Output the [x, y] coordinate of the center of the cell containing the given text.  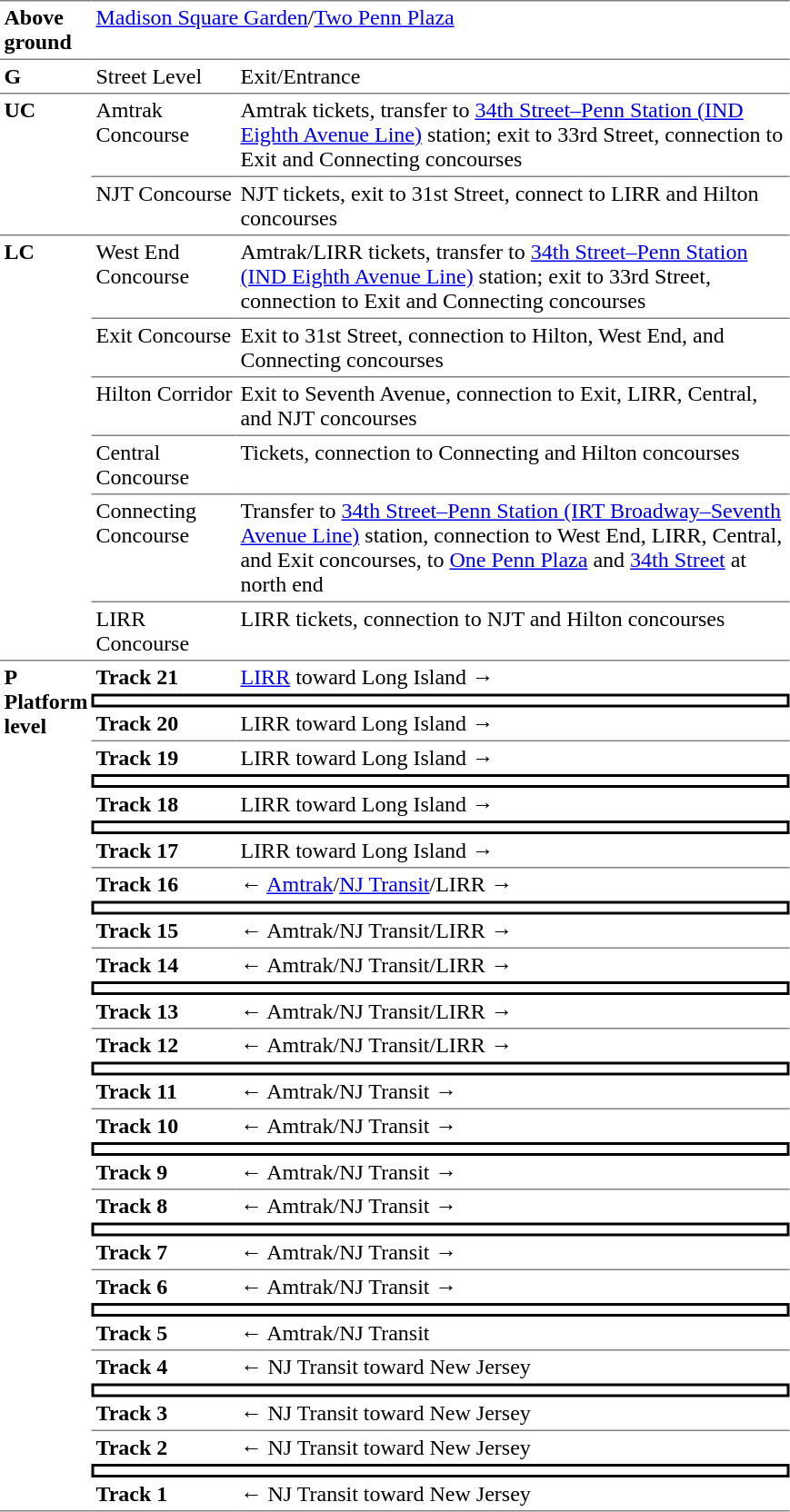
Amtrak Concourse [164, 134]
Track 6 [164, 1287]
Tickets, connection to Connecting and Hilton concourses [513, 463]
Madison Square Garden/Two Penn Plaza [441, 29]
Track 9 [164, 1173]
Track 4 [164, 1367]
UC [45, 164]
← Amtrak/NJ Transit [513, 1334]
Track 8 [164, 1207]
Central Concourse [164, 463]
LIRR tickets, connection to NJT and Hilton concourses [513, 631]
Track 14 [164, 965]
Street Level [164, 75]
Track 12 [164, 1045]
Track 7 [164, 1253]
Exit to 31st Street, connection to Hilton, West End, and Connecting concourses [513, 347]
Track 16 [164, 885]
Track 19 [164, 758]
Track 1 [164, 1495]
West End Concourse [164, 276]
Track 3 [164, 1415]
Track 2 [164, 1447]
Connecting Concourse [164, 547]
NJT Concourse [164, 205]
Exit to Seventh Avenue, connection to Exit, LIRR, Central, and NJT concourses [513, 405]
Hilton Corridor [164, 405]
Track 13 [164, 1012]
Track 11 [164, 1093]
LC [45, 447]
LIRR Concourse [164, 631]
Track 10 [164, 1126]
G [45, 75]
Track 20 [164, 724]
Track 17 [164, 851]
Exit Concourse [164, 347]
NJT tickets, exit to 31st Street, connect to LIRR and Hilton concourses [513, 205]
Track 15 [164, 931]
Track 5 [164, 1334]
PPlatform level [45, 1086]
Track 21 [164, 677]
Exit/Entrance [513, 75]
Above ground [45, 29]
Track 18 [164, 804]
